Determine the [x, y] coordinate at the center of the cell enclosing the given text.  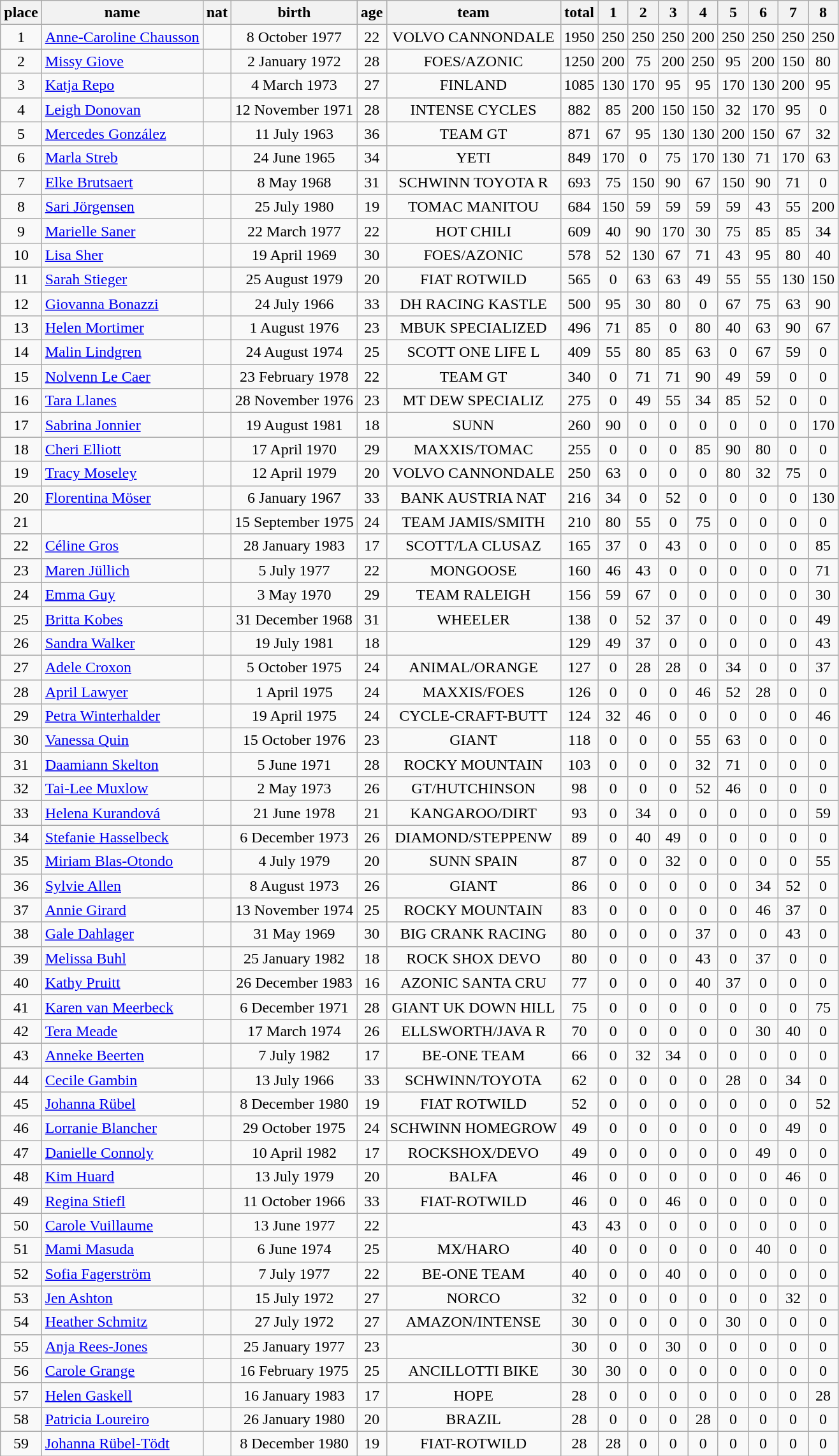
1085 [579, 85]
16 January 1983 [295, 1395]
total [579, 13]
62 [579, 1080]
849 [579, 158]
Johanna Rübel [122, 1104]
Sarah Stieger [122, 279]
Florentina Möser [122, 498]
13 November 1974 [295, 910]
77 [579, 983]
AMAZON/INTENSE [473, 1322]
496 [579, 328]
nat [217, 13]
8 August 1973 [295, 886]
216 [579, 498]
8 October 1977 [295, 37]
MBUK SPECIALIZED [473, 328]
Adele Croxon [122, 667]
25 January 1977 [295, 1346]
15 October 1976 [295, 740]
86 [579, 886]
14 [21, 352]
12 November 1971 [295, 110]
MAXXIS/TOMAC [473, 449]
28 January 1983 [295, 546]
24 August 1974 [295, 352]
7 July 1982 [295, 1055]
39 [21, 958]
Sofia Fagerström [122, 1274]
54 [21, 1322]
Tracy Moseley [122, 473]
HOPE [473, 1395]
66 [579, 1055]
50 [21, 1225]
83 [579, 910]
53 [21, 1298]
Sabrina Jonnier [122, 425]
Danielle Connoly [122, 1153]
11 October 1966 [295, 1201]
place [21, 13]
Marielle Saner [122, 231]
871 [579, 134]
Tera Meade [122, 1031]
25 August 1979 [295, 279]
Elke Brutsaert [122, 182]
25 July 1980 [295, 206]
11 [21, 279]
SCHWINN TOYOTA R [473, 182]
Katja Repo [122, 85]
Karen van Meerbeck [122, 1007]
Helena Kurandová [122, 813]
684 [579, 206]
28 November 1976 [295, 401]
29 October 1975 [295, 1128]
Gale Dahlager [122, 934]
340 [579, 377]
126 [579, 691]
31 December 1968 [295, 619]
Emma Guy [122, 595]
4 March 1973 [295, 85]
10 April 1982 [295, 1153]
Sylvie Allen [122, 886]
9 [21, 231]
SUNN SPAIN [473, 861]
31 May 1969 [295, 934]
15 July 1972 [295, 1298]
124 [579, 716]
Petra Winterhalder [122, 716]
NORCO [473, 1298]
882 [579, 110]
GIANT UK DOWN HILL [473, 1007]
Mercedes González [122, 134]
Miriam Blas-Otondo [122, 861]
Heather Schmitz [122, 1322]
Lorranie Blancher [122, 1128]
5 July 1977 [295, 570]
24 July 1966 [295, 304]
25 January 1982 [295, 958]
Sandra Walker [122, 643]
ROCK SHOX DEVO [473, 958]
6 December 1971 [295, 1007]
48 [21, 1177]
Mami Masuda [122, 1250]
Tara Llanes [122, 401]
38 [21, 934]
98 [579, 789]
Regina Stiefl [122, 1201]
TEAM RALEIGH [473, 595]
6 January 1967 [295, 498]
19 April 1975 [295, 716]
103 [579, 765]
8 May 1968 [295, 182]
Jen Ashton [122, 1298]
26 January 1980 [295, 1419]
DIAMOND/STEPPENW [473, 837]
210 [579, 522]
Anja Rees-Jones [122, 1346]
Carole Grange [122, 1371]
45 [21, 1104]
Missy Giove [122, 61]
13 June 1977 [295, 1225]
27 July 1972 [295, 1322]
11 July 1963 [295, 134]
22 March 1977 [295, 231]
500 [579, 304]
578 [579, 255]
WHEELER [473, 619]
MONGOOSE [473, 570]
Kathy Pruitt [122, 983]
Helen Mortimer [122, 328]
160 [579, 570]
MX/HARO [473, 1250]
Anne-Caroline Chausson [122, 37]
2 January 1972 [295, 61]
SCOTT ONE LIFE L [473, 352]
255 [579, 449]
275 [579, 401]
DH RACING KASTLE [473, 304]
13 July 1966 [295, 1080]
127 [579, 667]
17 March 1974 [295, 1031]
42 [21, 1031]
609 [579, 231]
93 [579, 813]
ANIMAL/ORANGE [473, 667]
44 [21, 1080]
13 July 1979 [295, 1177]
2 May 1973 [295, 789]
23 February 1978 [295, 377]
BRAZIL [473, 1419]
ANCILLOTTI BIKE [473, 1371]
Nolvenn Le Caer [122, 377]
5 October 1975 [295, 667]
156 [579, 595]
MT DEW SPECIALIZ [473, 401]
Stefanie Hasselbeck [122, 837]
51 [21, 1250]
Maren Jüllich [122, 570]
Tai-Lee Muxlow [122, 789]
Patricia Loureiro [122, 1419]
4 July 1979 [295, 861]
April Lawyer [122, 691]
41 [21, 1007]
ELLSWORTH/JAVA R [473, 1031]
165 [579, 546]
Johanna Rübel-Tödt [122, 1443]
Lisa Sher [122, 255]
TOMAC MANITOU [473, 206]
89 [579, 837]
TEAM JAMIS/SMITH [473, 522]
16 February 1975 [295, 1371]
17 April 1970 [295, 449]
118 [579, 740]
19 July 1981 [295, 643]
YETI [473, 158]
Helen Gaskell [122, 1395]
138 [579, 619]
ROCKSHOX/DEVO [473, 1153]
5 June 1971 [295, 765]
Marla Streb [122, 158]
CYCLE-CRAFT-BUTT [473, 716]
693 [579, 182]
1 August 1976 [295, 328]
FINLAND [473, 85]
Giovanna Bonazzi [122, 304]
birth [295, 13]
15 September 1975 [295, 522]
12 April 1979 [295, 473]
7 July 1977 [295, 1274]
AZONIC SANTA CRU [473, 983]
70 [579, 1031]
57 [21, 1395]
BANK AUSTRIA NAT [473, 498]
Malin Lindgren [122, 352]
MAXXIS/FOES [473, 691]
GT/HUTCHINSON [473, 789]
BALFA [473, 1177]
Vanessa Quin [122, 740]
team [473, 13]
129 [579, 643]
Britta Kobes [122, 619]
19 August 1981 [295, 425]
BIG CRANK RACING [473, 934]
15 [21, 377]
SCHWINN/TOYOTA [473, 1080]
Anneke Beerten [122, 1055]
Melissa Buhl [122, 958]
6 December 1973 [295, 837]
87 [579, 861]
19 April 1969 [295, 255]
3 May 1970 [295, 595]
name [122, 13]
Daamiann Skelton [122, 765]
Kim Huard [122, 1177]
Carole Vuillaume [122, 1225]
Cecile Gambin [122, 1080]
409 [579, 352]
260 [579, 425]
1250 [579, 61]
SUNN [473, 425]
Sari Jörgensen [122, 206]
21 June 1978 [295, 813]
Leigh Donovan [122, 110]
SCHWINN HOMEGROW [473, 1128]
58 [21, 1419]
KANGAROO/DIRT [473, 813]
24 June 1965 [295, 158]
56 [21, 1371]
12 [21, 304]
Céline Gros [122, 546]
INTENSE CYCLES [473, 110]
1 April 1975 [295, 691]
13 [21, 328]
47 [21, 1153]
35 [21, 861]
Annie Girard [122, 910]
26 December 1983 [295, 983]
SCOTT/LA CLUSAZ [473, 546]
Cheri Elliott [122, 449]
565 [579, 279]
1950 [579, 37]
age [372, 13]
6 June 1974 [295, 1250]
10 [21, 255]
HOT CHILI [473, 231]
